For the text-containing cell, return its midpoint in (x, y) coordinate format. 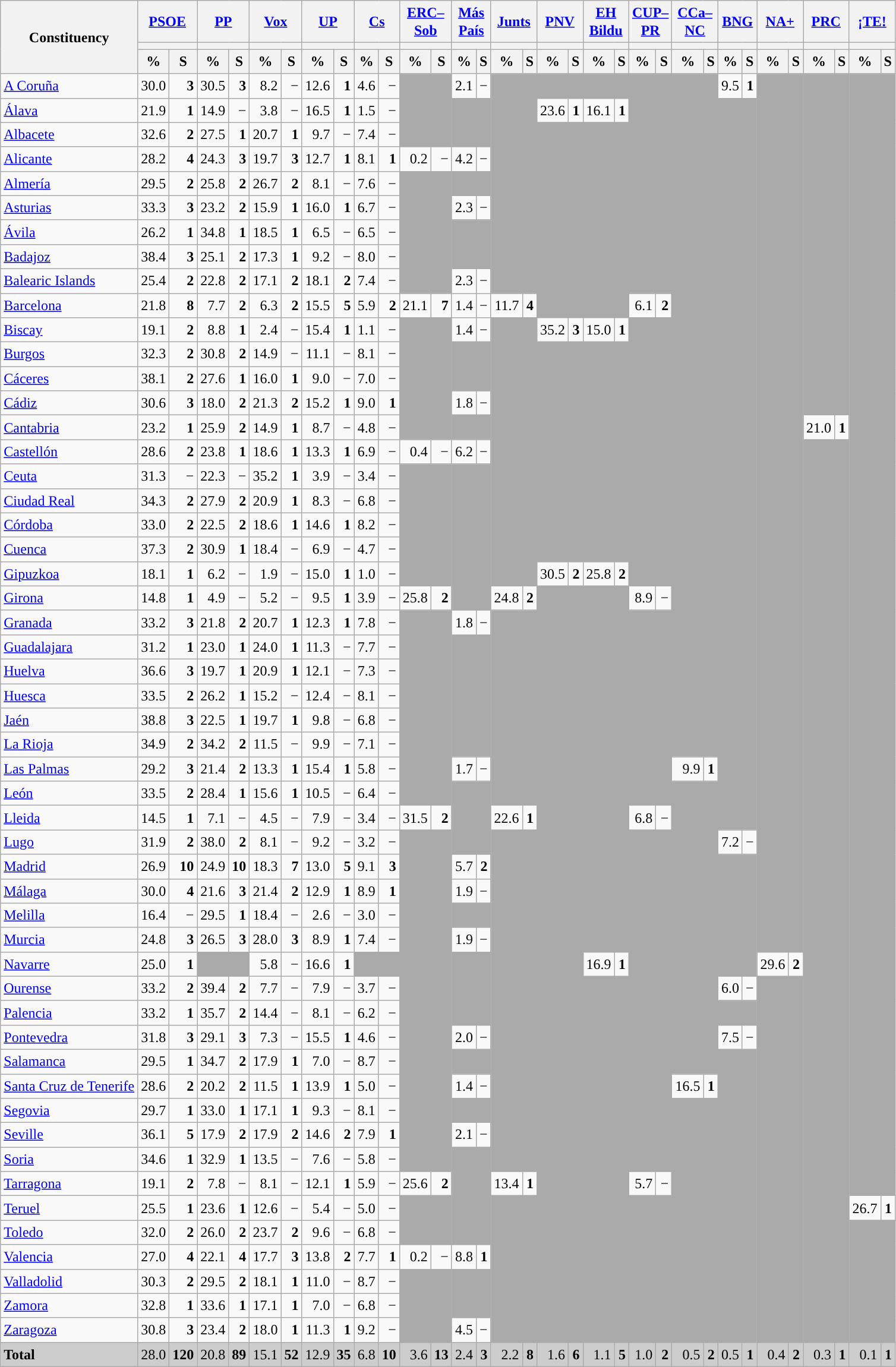
9.7 (317, 134)
Total (69, 1355)
23.7 (265, 1232)
38.0 (213, 842)
1.7 (463, 769)
4.8 (366, 428)
17.3 (265, 257)
27.6 (213, 379)
UP (328, 21)
31.2 (153, 646)
Cádiz (69, 403)
Segovia (69, 1111)
30.9 (213, 549)
14.4 (265, 1012)
Huelva (69, 671)
3.0 (366, 915)
11.0 (317, 1281)
Almería (69, 183)
8.3 (317, 500)
CCa–NC (695, 21)
EH Bildu (606, 21)
29.7 (153, 1111)
7.2 (730, 842)
3.6 (415, 1355)
34.3 (153, 500)
2.0 (463, 1037)
13.0 (317, 866)
9.6 (317, 1232)
31.9 (153, 842)
Guadalajara (69, 646)
29.2 (153, 769)
35 (343, 1355)
Burgos (69, 354)
Tarragona (69, 1183)
6.0 (730, 989)
32.9 (213, 1160)
Castellón (69, 452)
21.0 (819, 428)
PRC (826, 21)
33.6 (213, 1306)
Constituency (69, 37)
6.7 (366, 208)
A Coruña (69, 86)
Granada (69, 623)
Navarre (69, 964)
PNV (560, 21)
39.4 (213, 989)
13.4 (506, 1183)
4.7 (366, 549)
5.2 (265, 598)
Cuenca (69, 549)
Salamanca (69, 1061)
11.7 (506, 305)
Ávila (69, 232)
25.0 (153, 964)
3.8 (265, 111)
25.6 (415, 1183)
Seville (69, 1135)
21.1 (415, 305)
31.5 (415, 817)
0.3 (819, 1355)
7.5 (730, 1037)
24.3 (213, 159)
Soria (69, 1160)
Murcia (69, 940)
17.7 (265, 1257)
26.5 (213, 940)
13.8 (317, 1257)
23.4 (213, 1330)
Badajoz (69, 257)
31.3 (153, 476)
16.6 (317, 964)
38.8 (153, 720)
20.2 (213, 1086)
Albacete (69, 134)
37.3 (153, 549)
Ciudad Real (69, 500)
36.1 (153, 1135)
16.4 (153, 915)
16.9 (599, 964)
PSOE (168, 21)
6.4 (366, 794)
Valladolid (69, 1281)
Jaén (69, 720)
10.5 (317, 794)
Pontevedra (69, 1037)
Melilla (69, 915)
12.3 (317, 623)
Asturias (69, 208)
15.9 (265, 208)
23.0 (213, 646)
8.0 (366, 257)
18.5 (265, 232)
27.0 (153, 1257)
24.9 (213, 866)
32.3 (153, 354)
6.3 (265, 305)
22.8 (213, 280)
9.1 (366, 866)
¡TE! (872, 21)
Alicante (69, 159)
4.2 (463, 159)
Barcelona (69, 305)
3.7 (366, 989)
28.2 (153, 159)
Zaragoza (69, 1330)
25.1 (213, 257)
26.0 (213, 1232)
31.8 (153, 1037)
Vox (276, 21)
23.8 (213, 452)
6.1 (642, 305)
0.1 (865, 1355)
28.4 (213, 794)
18.3 (265, 866)
20.8 (213, 1355)
Cantabria (69, 428)
Lleida (69, 817)
16.1 (599, 111)
15.6 (265, 794)
La Rioja (69, 745)
NA+ (780, 21)
32.0 (153, 1232)
21.3 (265, 403)
25.9 (213, 428)
33.3 (153, 208)
13.9 (317, 1086)
3.2 (366, 842)
34.9 (153, 745)
9.8 (317, 720)
12.4 (317, 695)
25.5 (153, 1208)
30.3 (153, 1281)
BNG (737, 21)
21.9 (153, 111)
52 (291, 1355)
Zamora (69, 1306)
6 (576, 1355)
Junts (513, 21)
13 (441, 1355)
Santa Cruz de Tenerife (69, 1086)
2.2 (506, 1355)
30.6 (153, 403)
32.6 (153, 134)
Lugo (69, 842)
5.4 (317, 1208)
38.1 (153, 379)
120 (183, 1355)
36.6 (153, 671)
34.6 (153, 1160)
9.3 (317, 1111)
29.6 (772, 964)
4.9 (213, 598)
14.5 (153, 817)
1.6 (553, 1355)
26.9 (153, 866)
11.1 (317, 354)
34.8 (213, 232)
Cs (377, 21)
27.9 (213, 500)
Valencia (69, 1257)
38.4 (153, 257)
PP (223, 21)
21.6 (213, 891)
35.7 (213, 1012)
27.5 (213, 134)
15.1 (265, 1355)
Toledo (69, 1232)
Huesca (69, 695)
22.6 (506, 817)
Más País (471, 21)
Gipuzkoa (69, 574)
24.0 (265, 646)
Biscay (69, 330)
89 (239, 1355)
Madrid (69, 866)
Córdoba (69, 525)
22.1 (213, 1257)
1.5 (366, 111)
22.3 (213, 476)
Ourense (69, 989)
Ceuta (69, 476)
Álava (69, 111)
ERC–Sob (425, 21)
13.5 (265, 1160)
2.6 (317, 915)
14.8 (153, 598)
34.2 (213, 745)
29.1 (213, 1037)
Cáceres (69, 379)
León (69, 794)
Palencia (69, 1012)
Girona (69, 598)
32.8 (153, 1306)
Balearic Islands (69, 280)
12.7 (317, 159)
Teruel (69, 1208)
25.4 (153, 280)
Málaga (69, 891)
CUP–PR (650, 21)
34.7 (213, 1061)
Las Palmas (69, 769)
